Search for the cell housing the specified text and yield its [x, y] center coordinate. 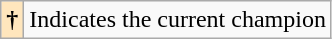
Indicates the current champion [178, 20]
† [12, 20]
